Output the (x, y) coordinate of the center of the cell containing the given text.  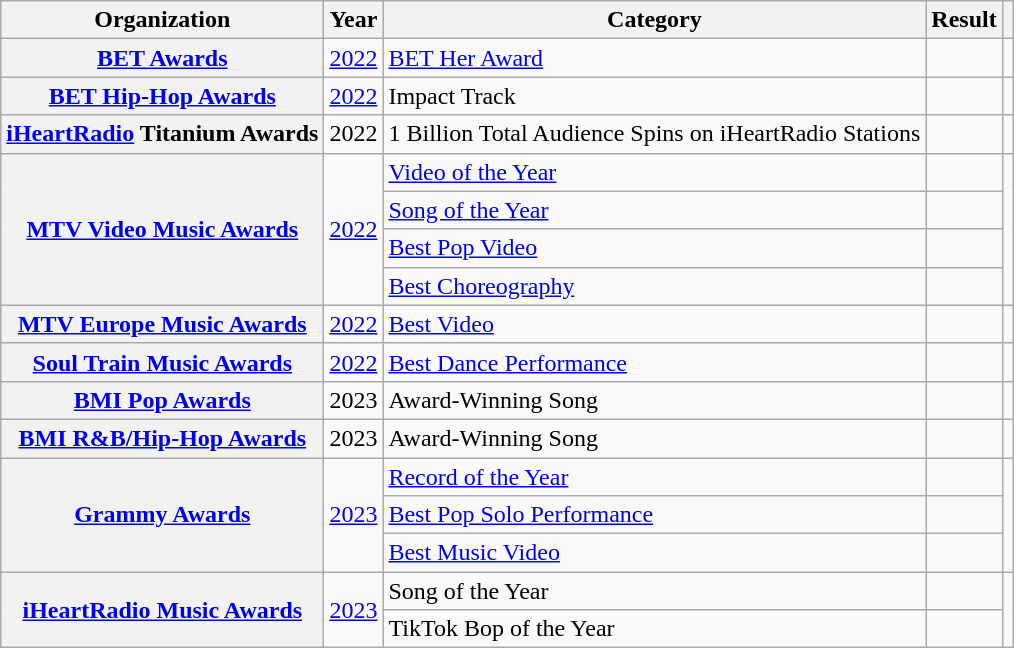
Record of the Year (654, 477)
BET Her Award (654, 58)
BET Awards (162, 58)
Result (964, 20)
1 Billion Total Audience Spins on iHeartRadio Stations (654, 134)
Best Video (654, 324)
Best Dance Performance (654, 362)
Best Pop Solo Performance (654, 515)
MTV Europe Music Awards (162, 324)
TikTok Bop of the Year (654, 629)
Best Music Video (654, 553)
Best Pop Video (654, 248)
Category (654, 20)
Impact Track (654, 96)
BET Hip-Hop Awards (162, 96)
Grammy Awards (162, 515)
Best Choreography (654, 286)
iHeartRadio Titanium Awards (162, 134)
BMI R&B/Hip-Hop Awards (162, 438)
Video of the Year (654, 172)
iHeartRadio Music Awards (162, 610)
BMI Pop Awards (162, 400)
Organization (162, 20)
MTV Video Music Awards (162, 229)
Year (354, 20)
Soul Train Music Awards (162, 362)
